For the text-containing cell, return its midpoint in [x, y] coordinate format. 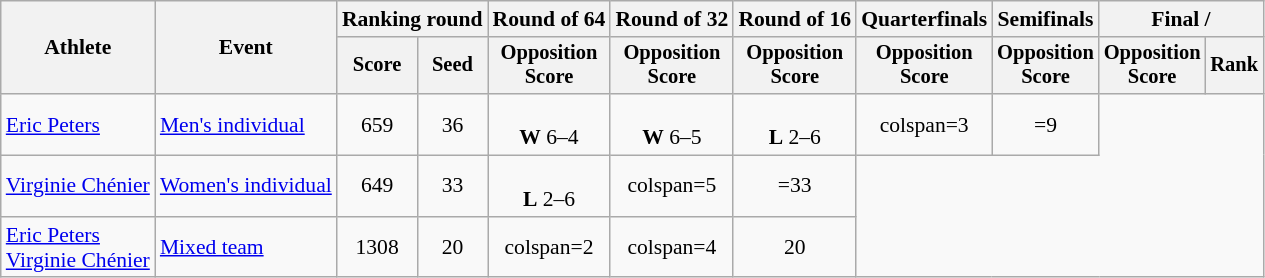
36 [452, 124]
Round of 64 [550, 19]
Score [378, 66]
Round of 32 [672, 19]
Round of 16 [794, 19]
colspan=2 [550, 248]
=9 [1046, 124]
Seed [452, 66]
Quarterfinals [924, 19]
Virginie Chénier [78, 186]
Event [246, 48]
649 [378, 186]
1308 [378, 248]
colspan=5 [672, 186]
W 6–5 [672, 124]
Women's individual [246, 186]
Final / [1181, 19]
W 6–4 [550, 124]
Semifinals [1046, 19]
Men's individual [246, 124]
Ranking round [412, 19]
Eric Peters [78, 124]
colspan=4 [672, 248]
Mixed team [246, 248]
colspan=3 [924, 124]
Eric PetersVirginie Chénier [78, 248]
33 [452, 186]
=33 [794, 186]
Rank [1234, 66]
Athlete [78, 48]
659 [378, 124]
